Pinpoint the cell where the given text exists, returning its [x, y] midpoint coordinate. 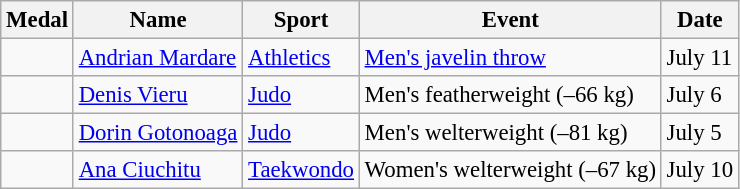
Event [510, 20]
Men's featherweight (–66 kg) [510, 95]
Dorin Gotonoaga [158, 133]
Men's javelin throw [510, 58]
Men's welterweight (–81 kg) [510, 133]
July 5 [700, 133]
July 6 [700, 95]
Taekwondo [302, 170]
Women's welterweight (–67 kg) [510, 170]
Athletics [302, 58]
Andrian Mardare [158, 58]
Denis Vieru [158, 95]
Name [158, 20]
July 11 [700, 58]
July 10 [700, 170]
Date [700, 20]
Sport [302, 20]
Ana Ciuchitu [158, 170]
Medal [38, 20]
